Output the (x, y) coordinate of the center of the cell containing the given text.  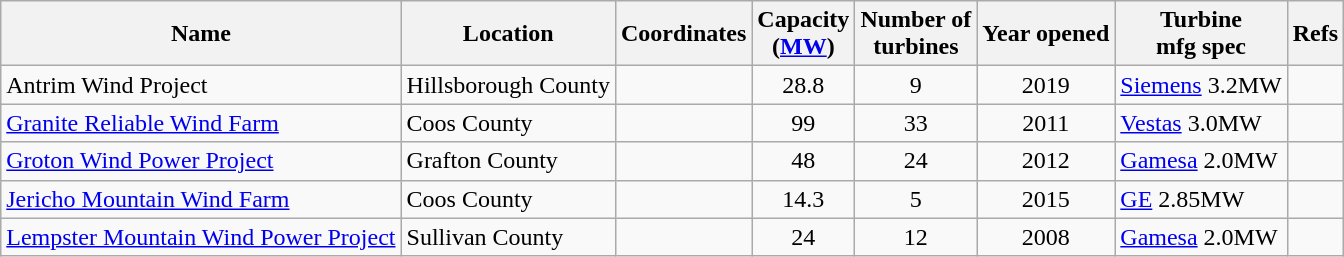
33 (916, 123)
Siemens 3.2MW (1201, 85)
2008 (1046, 237)
2019 (1046, 85)
Antrim Wind Project (201, 85)
5 (916, 199)
48 (804, 161)
Jericho Mountain Wind Farm (201, 199)
14.3 (804, 199)
Granite Reliable Wind Farm (201, 123)
9 (916, 85)
Location (508, 34)
12 (916, 237)
Turbinemfg spec (1201, 34)
Lempster Mountain Wind Power Project (201, 237)
Vestas 3.0MW (1201, 123)
Number ofturbines (916, 34)
2015 (1046, 199)
Refs (1315, 34)
99 (804, 123)
Coordinates (683, 34)
2012 (1046, 161)
Hillsborough County (508, 85)
Grafton County (508, 161)
Capacity(MW) (804, 34)
GE 2.85MW (1201, 199)
Groton Wind Power Project (201, 161)
2011 (1046, 123)
28.8 (804, 85)
Year opened (1046, 34)
Sullivan County (508, 237)
Name (201, 34)
